Find where the given text appears and provide that cell's center as (X, Y) coordinate. 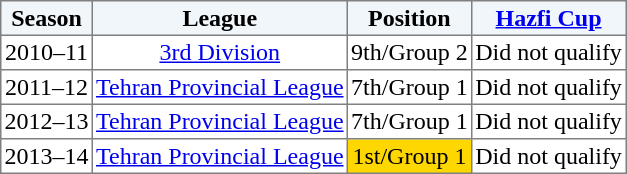
2012–13 (47, 121)
9th/Group 2 (409, 52)
2011–12 (47, 87)
1st/Group 1 (409, 156)
Hazfi Cup (548, 18)
Position (409, 18)
2013–14 (47, 156)
League (220, 18)
3rd Division (220, 52)
2010–11 (47, 52)
Season (47, 18)
